From the cell containing the given text, extract its center point as (X, Y) coordinate. 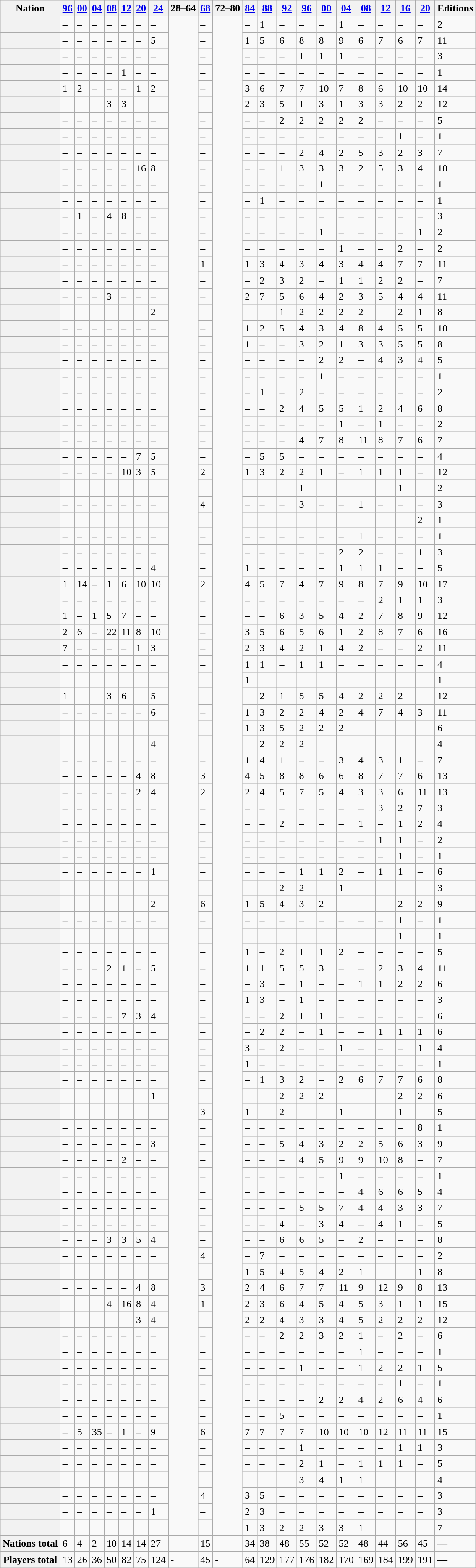
35 (97, 1431)
Nations total (30, 1544)
64 (250, 1560)
124 (159, 1560)
177 (287, 1560)
36 (97, 1560)
56 (405, 1544)
191 (425, 1560)
176 (306, 1560)
88 (267, 8)
38 (267, 1544)
27 (159, 1544)
170 (346, 1560)
55 (306, 1544)
50 (112, 1560)
182 (327, 1560)
72–80 (228, 8)
84 (250, 8)
44 (385, 1544)
82 (126, 1560)
34 (250, 1544)
75 (141, 1560)
68 (206, 8)
26 (82, 1560)
169 (366, 1560)
28–64 (183, 8)
129 (267, 1560)
Nation (30, 8)
199 (405, 1560)
92 (287, 8)
22 (112, 632)
184 (385, 1560)
17 (455, 584)
Players total (30, 1560)
Editions (455, 8)
24 (159, 8)
